Scan for the cell matching the given text and deliver its (X, Y) coordinate at center. 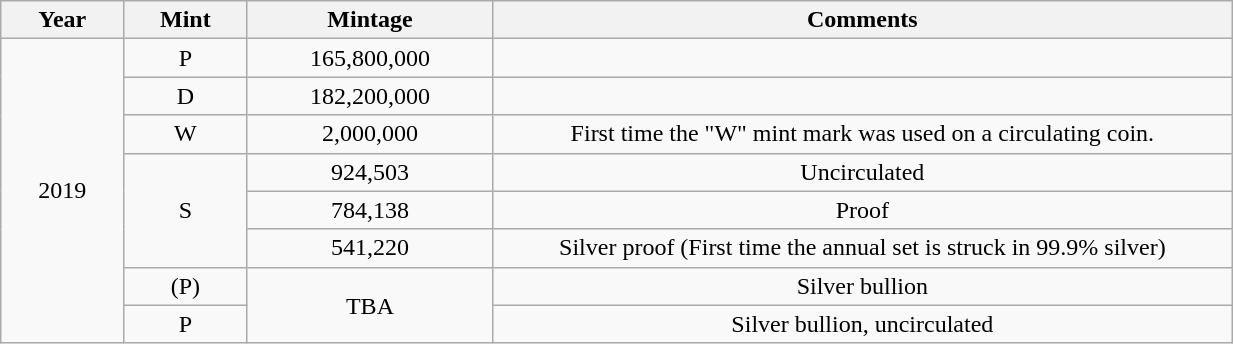
924,503 (370, 172)
541,220 (370, 248)
W (186, 134)
S (186, 210)
165,800,000 (370, 58)
Mintage (370, 20)
Proof (862, 210)
784,138 (370, 210)
2019 (62, 191)
Uncirculated (862, 172)
(P) (186, 286)
Silver bullion, uncirculated (862, 324)
Year (62, 20)
2,000,000 (370, 134)
TBA (370, 305)
Mint (186, 20)
182,200,000 (370, 96)
Silver bullion (862, 286)
First time the "W" mint mark was used on a circulating coin. (862, 134)
Comments (862, 20)
D (186, 96)
Silver proof (First time the annual set is struck in 99.9% silver) (862, 248)
